Determine the (x, y) coordinate at the center of the cell enclosing the given text.  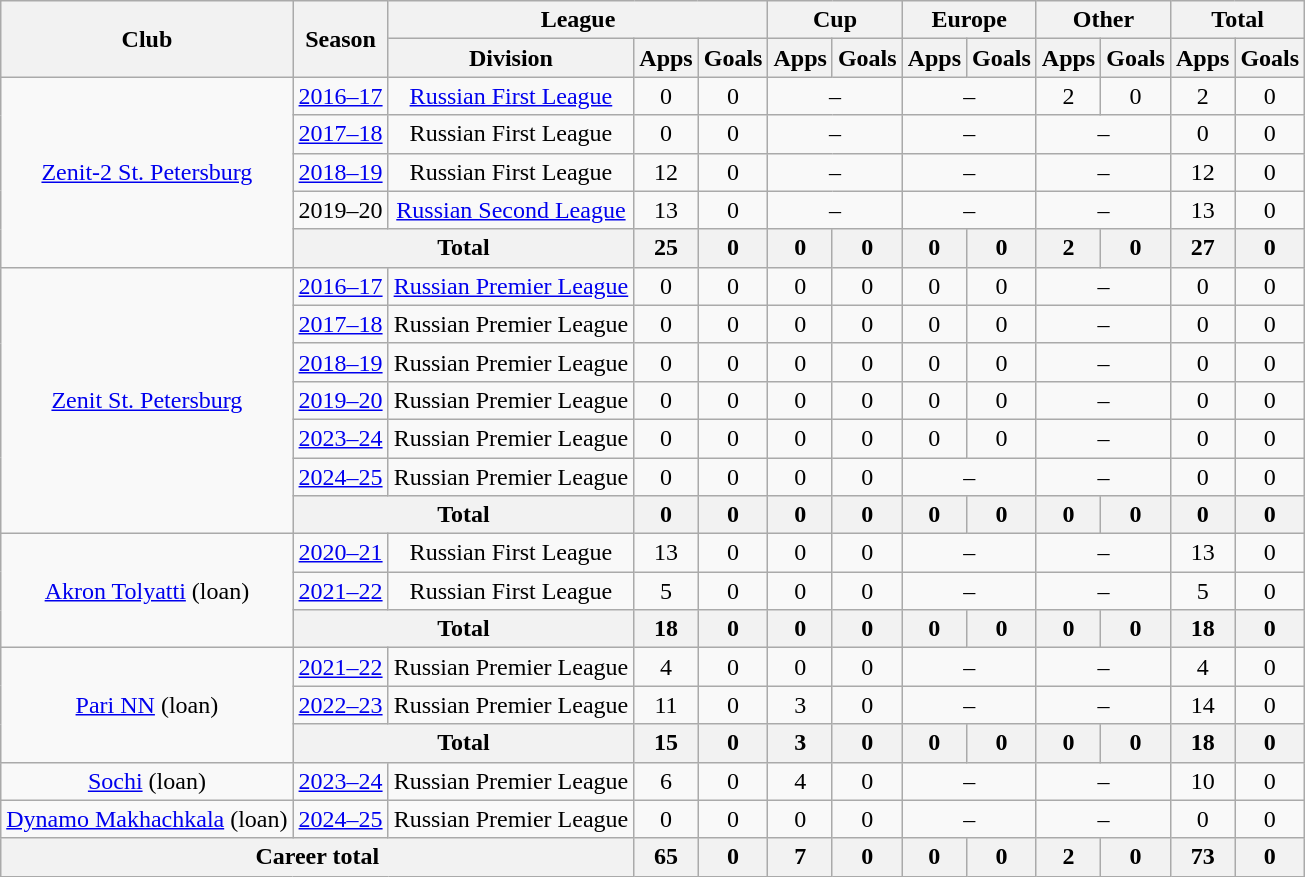
Zenit-2 St. Petersburg (147, 172)
Akron Tolyatti (loan) (147, 591)
Season (340, 39)
2022–23 (340, 705)
Division (511, 58)
Club (147, 39)
73 (1202, 857)
Zenit St. Petersburg (147, 400)
14 (1202, 705)
League (578, 20)
25 (666, 248)
Europe (969, 20)
10 (1202, 781)
Career total (318, 857)
27 (1202, 248)
11 (666, 705)
Russian Second League (511, 210)
Cup (835, 20)
7 (800, 857)
Sochi (loan) (147, 781)
Other (1103, 20)
2020–21 (340, 553)
6 (666, 781)
15 (666, 743)
65 (666, 857)
Pari NN (loan) (147, 705)
Dynamo Makhachkala (loan) (147, 819)
